Return [X, Y] of the center of cell containing provided text 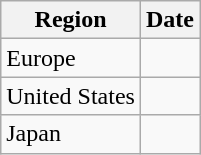
Japan [71, 134]
Date [170, 20]
Region [71, 20]
United States [71, 96]
Europe [71, 58]
